Return the [X, Y] coordinate for the center point of the cell that contains the specified text.  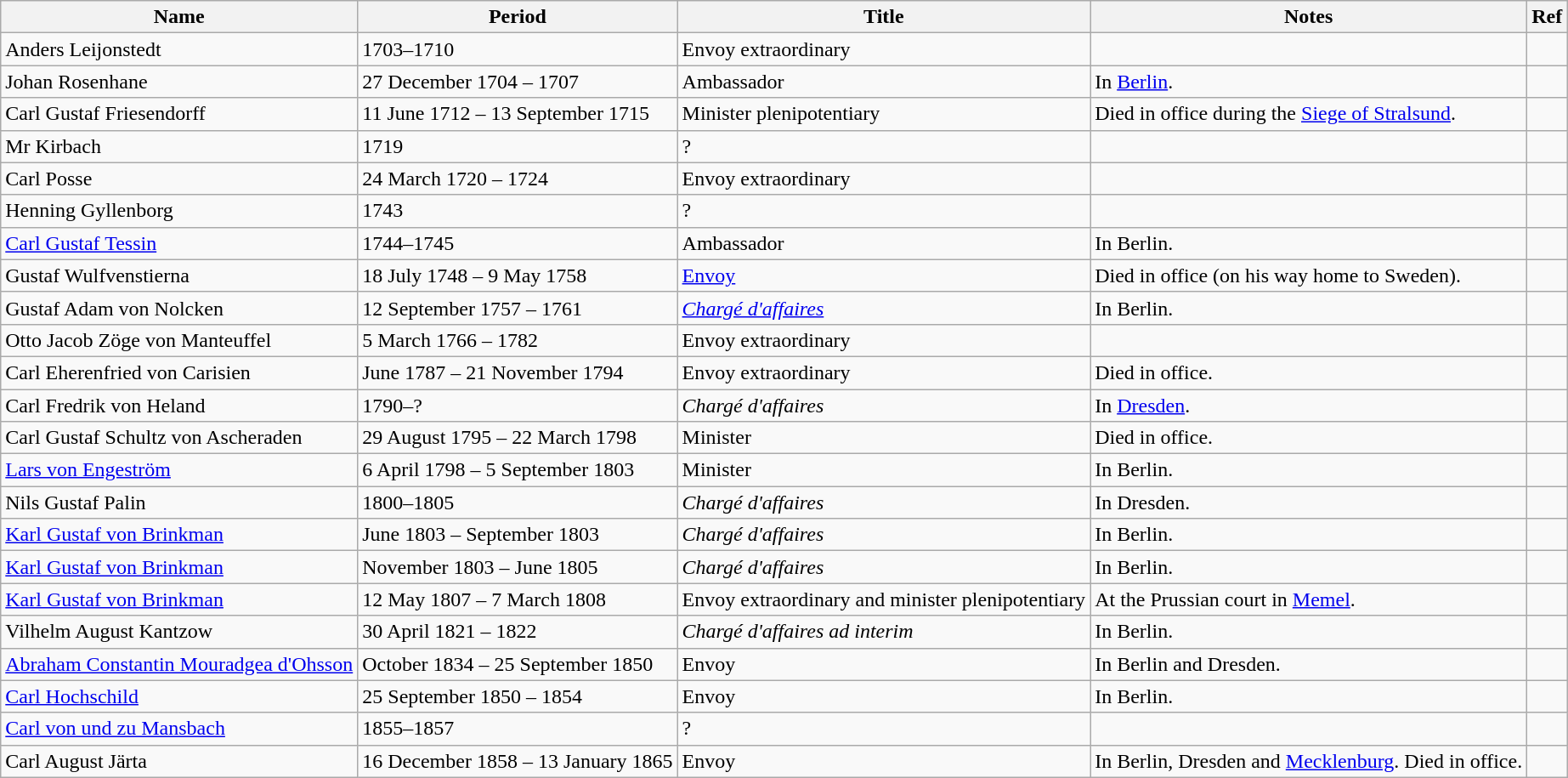
5 March 1766 – 1782 [518, 340]
Died in office during the Siege of Stralsund. [1309, 114]
Carl Posse [179, 179]
At the Prussian court in Memel. [1309, 599]
1719 [518, 146]
June 1803 – September 1803 [518, 535]
Carl Eherenfried von Carisien [179, 372]
Carl Hochschild [179, 696]
October 1834 – 25 September 1850 [518, 664]
Title [884, 17]
In Berlin, Dresden and Mecklenburg. Died in office. [1309, 761]
30 April 1821 – 1822 [518, 632]
11 June 1712 – 13 September 1715 [518, 114]
Carl Gustaf Schultz von Ascheraden [179, 438]
Nils Gustaf Palin [179, 503]
6 April 1798 – 5 September 1803 [518, 470]
Carl Gustaf Friesendorff [179, 114]
Notes [1309, 17]
Carl von und zu Mansbach [179, 729]
Carl Fredrik von Heland [179, 406]
1855–1857 [518, 729]
12 May 1807 – 7 March 1808 [518, 599]
Carl Gustaf Tessin [179, 243]
Mr Kirbach [179, 146]
Johan Rosenhane [179, 82]
18 July 1748 – 9 May 1758 [518, 275]
Otto Jacob Zöge von Manteuffel [179, 340]
Gustaf Adam von Nolcken [179, 308]
Carl August Järta [179, 761]
June 1787 – 21 November 1794 [518, 372]
November 1803 – June 1805 [518, 567]
29 August 1795 – 22 March 1798 [518, 438]
Anders Leijonstedt [179, 49]
12 September 1757 – 1761 [518, 308]
1703–1710 [518, 49]
1800–1805 [518, 503]
1744–1745 [518, 243]
27 December 1704 – 1707 [518, 82]
Envoy extraordinary and minister plenipotentiary [884, 599]
Gustaf Wulfvenstierna [179, 275]
Ref [1547, 17]
Died in office (on his way home to Sweden). [1309, 275]
1790–? [518, 406]
Period [518, 17]
Chargé d'affaires ad interim [884, 632]
25 September 1850 – 1854 [518, 696]
Vilhelm August Kantzow [179, 632]
Name [179, 17]
Abraham Constantin Mouradgea d'Ohsson [179, 664]
In Berlin and Dresden. [1309, 664]
24 March 1720 – 1724 [518, 179]
Henning Gyllenborg [179, 211]
16 December 1858 – 13 January 1865 [518, 761]
1743 [518, 211]
Lars von Engeström [179, 470]
Minister plenipotentiary [884, 114]
